Return the (x, y) coordinate for the center point of the cell that contains the specified text.  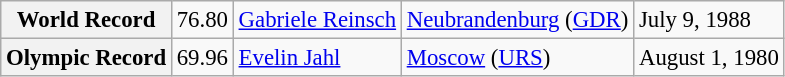
69.96 (202, 58)
76.80 (202, 20)
Gabriele Reinsch (317, 20)
Neubrandenburg (GDR) (517, 20)
Evelin Jahl (317, 58)
August 1, 1980 (709, 58)
July 9, 1988 (709, 20)
World Record (86, 20)
Moscow (URS) (517, 58)
Olympic Record (86, 58)
